Pinpoint the cell where the given text exists, returning its [x, y] midpoint coordinate. 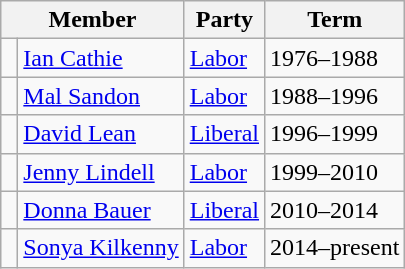
2014–present [335, 248]
Ian Cathie [101, 58]
Jenny Lindell [101, 172]
1999–2010 [335, 172]
Mal Sandon [101, 96]
David Lean [101, 134]
Member [92, 20]
1976–1988 [335, 58]
Term [335, 20]
Party [224, 20]
2010–2014 [335, 210]
Sonya Kilkenny [101, 248]
Donna Bauer [101, 210]
1996–1999 [335, 134]
1988–1996 [335, 96]
